Capture the cell that displays the provided text and extract its [x, y] central coordinate. 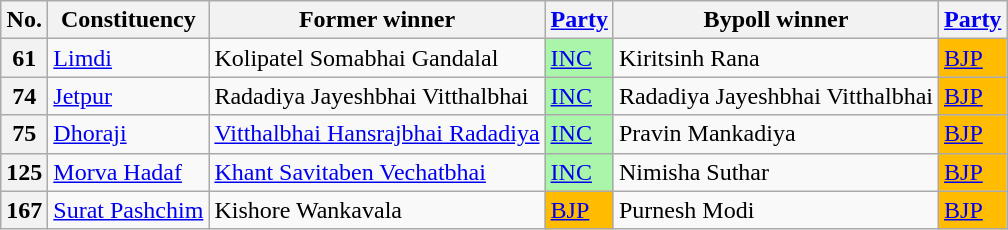
74 [24, 96]
Kishore Wankavala [377, 210]
No. [24, 20]
Khant Savitaben Vechatbhai [377, 172]
Surat Pashchim [128, 210]
Morva Hadaf [128, 172]
Limdi [128, 58]
Kolipatel Somabhai Gandalal [377, 58]
Kiritsinh Rana [776, 58]
75 [24, 134]
Bypoll winner [776, 20]
Purnesh Modi [776, 210]
Nimisha Suthar [776, 172]
Pravin Mankadiya [776, 134]
Vitthalbhai Hansrajbhai Radadiya [377, 134]
Jetpur [128, 96]
Dhoraji [128, 134]
125 [24, 172]
Former winner [377, 20]
Constituency [128, 20]
61 [24, 58]
167 [24, 210]
